Search for the cell housing the specified text and yield its [x, y] center coordinate. 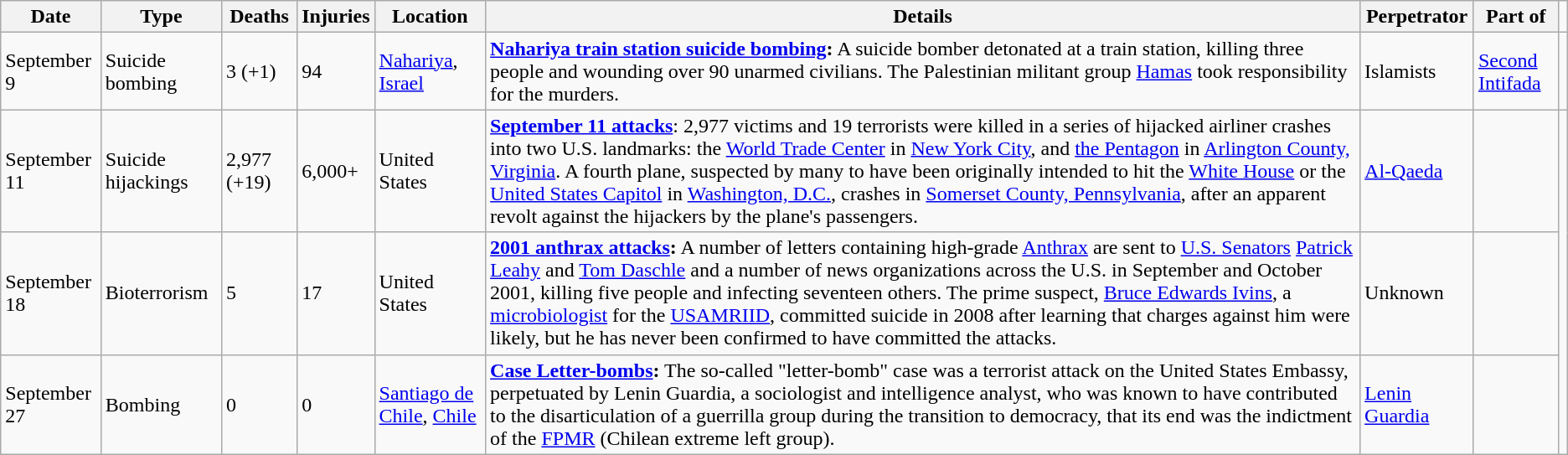
Perpetrator [1417, 17]
Details [923, 17]
Injuries [336, 17]
Type [161, 17]
Bioterrorism [161, 293]
September 9 [51, 71]
3 (+1) [260, 71]
5 [260, 293]
Suicide bombing [161, 71]
Deaths [260, 17]
Lenin Guardia [1417, 404]
Islamists [1417, 71]
Second Intifada [1516, 71]
Suicide hijackings [161, 171]
September 11 [51, 171]
Bombing [161, 404]
Location [431, 17]
6,000+ [336, 171]
Date [51, 17]
Santiago de Chile, Chile [431, 404]
September 27 [51, 404]
Unknown [1417, 293]
Part of [1516, 17]
17 [336, 293]
Nahariya, Israel [431, 71]
2,977 (+19) [260, 171]
94 [336, 71]
Al-Qaeda [1417, 171]
September 18 [51, 293]
